Locate the cell with the specified text and output its (x, y) center coordinate. 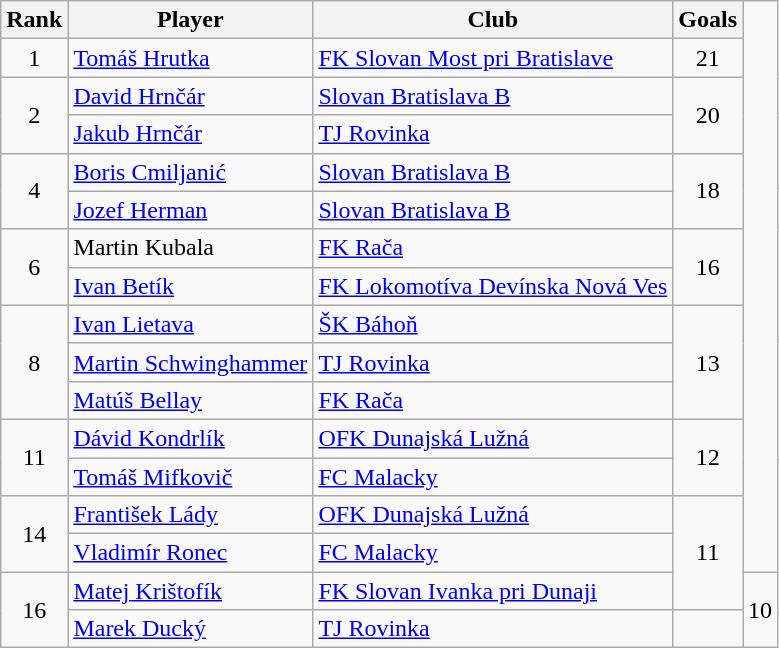
2 (34, 115)
Player (190, 20)
Tomáš Mifkovič (190, 477)
Dávid Kondrlík (190, 438)
Vladimír Ronec (190, 553)
10 (760, 610)
Ivan Lietava (190, 324)
František Lády (190, 515)
Jakub Hrnčár (190, 134)
David Hrnčár (190, 96)
18 (708, 191)
Rank (34, 20)
FK Slovan Most pri Bratislave (493, 58)
13 (708, 362)
21 (708, 58)
Marek Ducký (190, 629)
4 (34, 191)
FK Lokomotíva Devínska Nová Ves (493, 286)
Martin Kubala (190, 248)
Tomáš Hrutka (190, 58)
12 (708, 457)
Matúš Bellay (190, 400)
6 (34, 267)
20 (708, 115)
14 (34, 534)
Club (493, 20)
1 (34, 58)
8 (34, 362)
Jozef Herman (190, 210)
Boris Cmiljanić (190, 172)
FK Slovan Ivanka pri Dunaji (493, 591)
Goals (708, 20)
ŠK Báhoň (493, 324)
Matej Krištofík (190, 591)
Martin Schwinghammer (190, 362)
Ivan Betík (190, 286)
